Provide the (x, y) coordinate of the cell's center where the given text is located.  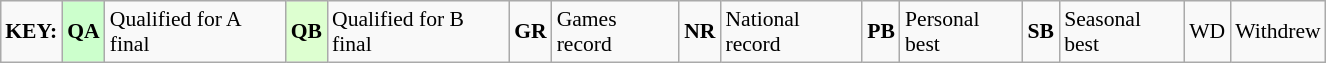
KEY: (31, 32)
QA (84, 32)
Qualified for B final (418, 32)
WD (1207, 32)
Seasonal best (1122, 32)
QB (306, 32)
Withdrew (1278, 32)
National record (791, 32)
Qualified for A final (196, 32)
NR (700, 32)
GR (530, 32)
SB (1042, 32)
Personal best (962, 32)
Games record (616, 32)
PB (881, 32)
